Output the (X, Y) coordinate of the center of the cell containing the given text.  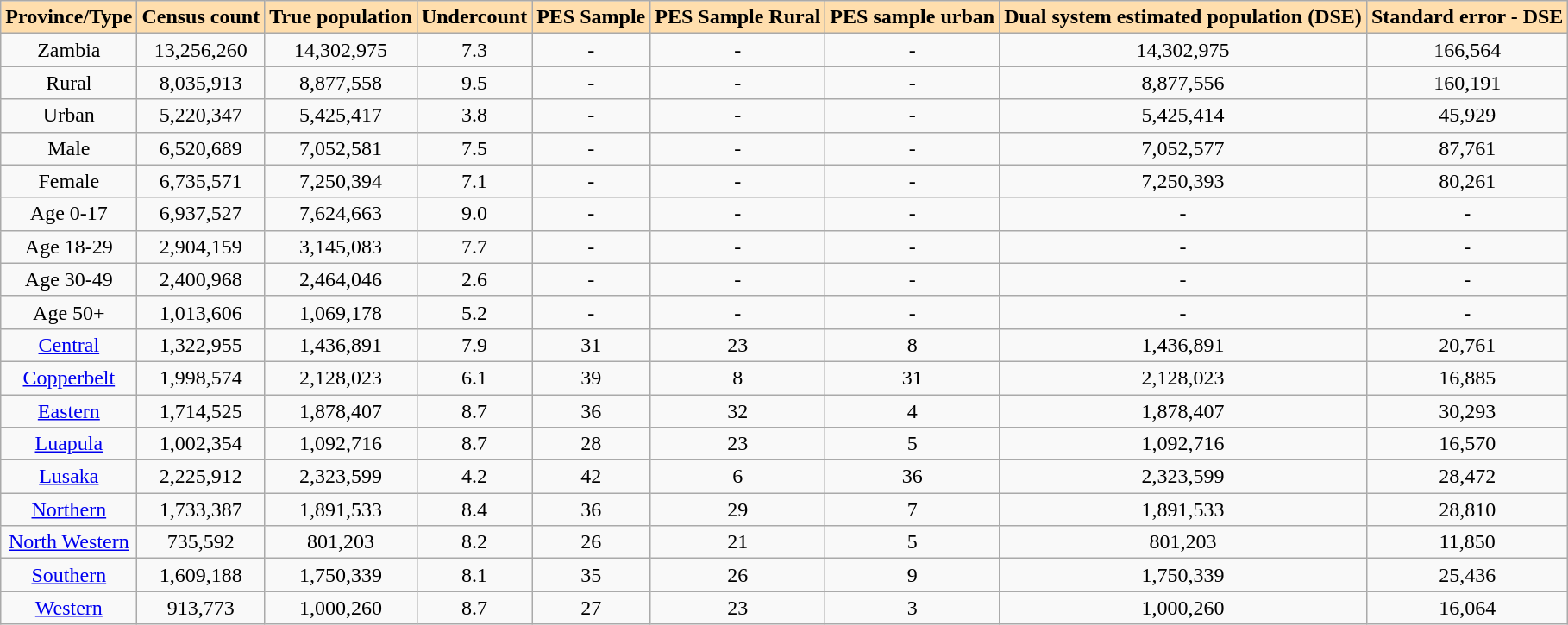
6,735,571 (201, 181)
2,225,912 (201, 477)
8,877,556 (1183, 83)
5,425,414 (1183, 116)
Undercount (474, 17)
Zambia (69, 50)
16,885 (1467, 378)
7.5 (474, 148)
11,850 (1467, 542)
Male (69, 148)
735,592 (201, 542)
8,035,913 (201, 83)
30,293 (1467, 411)
7,052,577 (1183, 148)
Rural (69, 83)
8,877,558 (342, 83)
7 (913, 509)
20,761 (1467, 345)
7,250,393 (1183, 181)
2,904,159 (201, 247)
87,761 (1467, 148)
21 (738, 542)
1,002,354 (201, 444)
32 (738, 411)
Age 30-49 (69, 279)
160,191 (1467, 83)
1,714,525 (201, 411)
5.2 (474, 312)
16,570 (1467, 444)
2.6 (474, 279)
1,322,955 (201, 345)
6,520,689 (201, 148)
4 (913, 411)
1,069,178 (342, 312)
Female (69, 181)
8.4 (474, 509)
28,472 (1467, 477)
Northern (69, 509)
8.2 (474, 542)
4.2 (474, 477)
7,052,581 (342, 148)
6,937,527 (201, 214)
8.1 (474, 575)
27 (592, 608)
9.0 (474, 214)
Central (69, 345)
PES Sample (592, 17)
Urban (69, 116)
North Western (69, 542)
13,256,260 (201, 50)
42 (592, 477)
Age 18-29 (69, 247)
Province/Type (69, 17)
7.9 (474, 345)
Southern (69, 575)
Age 0-17 (69, 214)
PES sample urban (913, 17)
3 (913, 608)
9.5 (474, 83)
Dual system estimated population (DSE) (1183, 17)
3,145,083 (342, 247)
6.1 (474, 378)
28,810 (1467, 509)
28 (592, 444)
35 (592, 575)
True population (342, 17)
16,064 (1467, 608)
PES Sample Rural (738, 17)
Census count (201, 17)
7.3 (474, 50)
2,464,046 (342, 279)
6 (738, 477)
7.7 (474, 247)
7,250,394 (342, 181)
1,998,574 (201, 378)
45,929 (1467, 116)
3.8 (474, 116)
166,564 (1467, 50)
80,261 (1467, 181)
5,425,417 (342, 116)
Luapula (69, 444)
913,773 (201, 608)
39 (592, 378)
25,436 (1467, 575)
Age 50+ (69, 312)
1,013,606 (201, 312)
Eastern (69, 411)
2,400,968 (201, 279)
Standard error - DSE (1467, 17)
Lusaka (69, 477)
Copperbelt (69, 378)
1,609,188 (201, 575)
1,733,387 (201, 509)
9 (913, 575)
7,624,663 (342, 214)
7.1 (474, 181)
29 (738, 509)
Western (69, 608)
5,220,347 (201, 116)
